Capture the cell that displays the provided text and extract its (x, y) central coordinate. 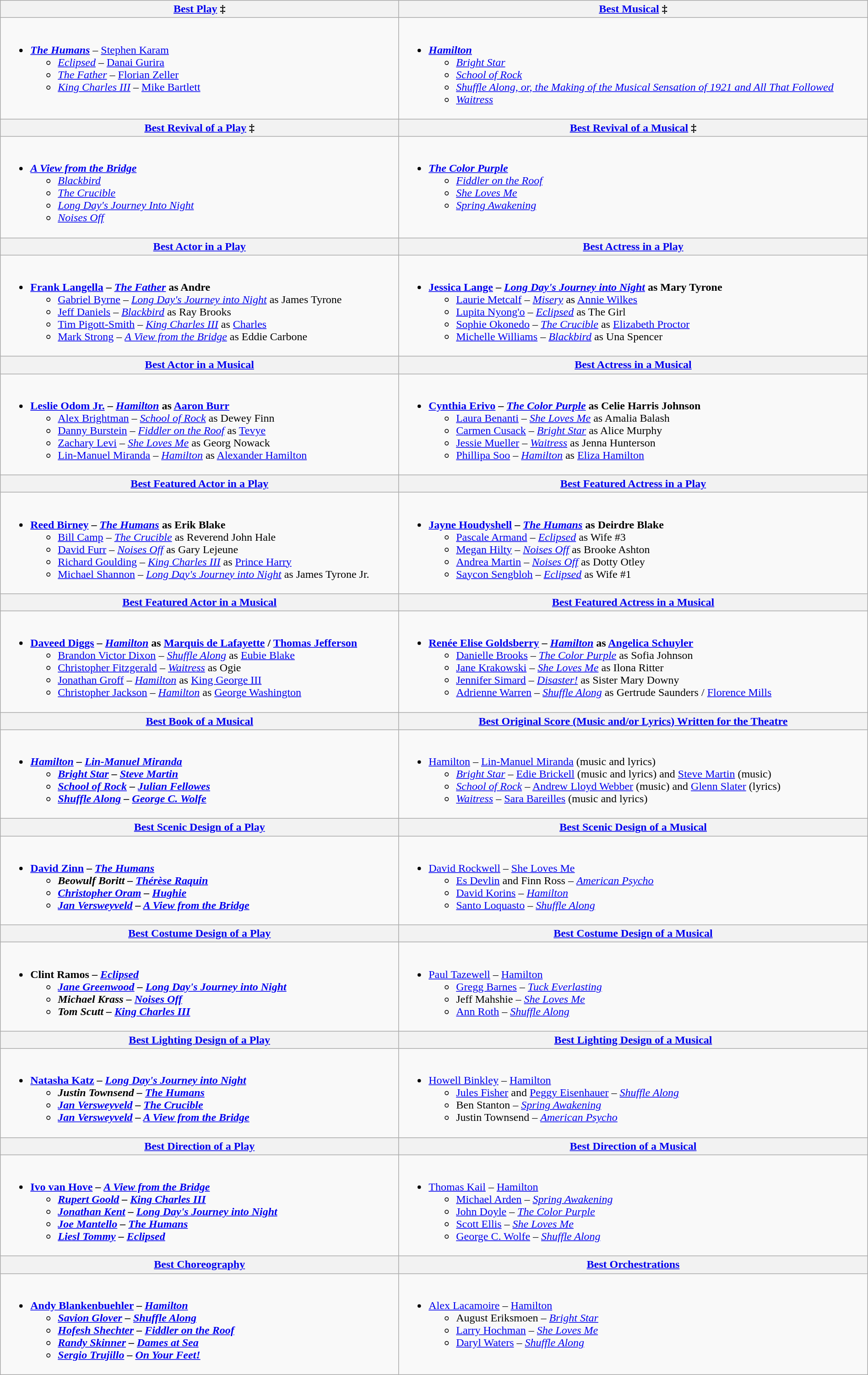
Best Featured Actor in a Play (200, 484)
HamiltonBright StarSchool of RockShuffle Along, or, the Making of the Musical Sensation of 1921 and All That FollowedWaitress (634, 69)
A View from the BridgeBlackbirdThe CrucibleLong Day's Journey Into NightNoises Off (200, 187)
Howell Binkley – HamiltonJules Fisher and Peggy Eisenhauer – Shuffle AlongBen Stanton – Spring AwakeningJustin Townsend – American Psycho (634, 1093)
The Humans – Stephen KaramEclipsed – Danai GuriraThe Father – Florian ZellerKing Charles III – Mike Bartlett (200, 69)
Best Direction of a Play (200, 1146)
Best Revival of a Musical ‡ (634, 128)
Paul Tazewell – HamiltonGregg Barnes – Tuck EverlastingJeff Mahshie – She Loves MeAnn Roth – Shuffle Along (634, 987)
Hamilton – Lin-Manuel MirandaBright Star – Steve MartinSchool of Rock – Julian FellowesShuffle Along – George C. Wolfe (200, 774)
Best Direction of a Musical (634, 1146)
Best Actress in a Musical (634, 365)
Best Actor in a Musical (200, 365)
Best Scenic Design of a Musical (634, 827)
Best Original Score (Music and/or Lyrics) Written for the Theatre (634, 721)
Best Revival of a Play ‡ (200, 128)
Natasha Katz – Long Day's Journey into NightJustin Townsend – The HumansJan Versweyveld – The CrucibleJan Versweyveld – A View from the Bridge (200, 1093)
Best Featured Actor in a Musical (200, 602)
Best Featured Actress in a Play (634, 484)
Alex Lacamoire – HamiltonAugust Eriksmoen – Bright StarLarry Hochman – She Loves MeDaryl Waters – Shuffle Along (634, 1324)
Best Costume Design of a Musical (634, 934)
The Color PurpleFiddler on the RoofShe Loves MeSpring Awakening (634, 187)
Best Lighting Design of a Musical (634, 1040)
Best Musical ‡ (634, 9)
Clint Ramos – EclipsedJane Greenwood – Long Day's Journey into NightMichael Krass – Noises OffTom Scutt – King Charles III (200, 987)
Best Lighting Design of a Play (200, 1040)
Best Costume Design of a Play (200, 934)
Best Play ‡ (200, 9)
Best Orchestrations (634, 1265)
Thomas Kail – HamiltonMichael Arden – Spring AwakeningJohn Doyle – The Color PurpleScott Ellis – She Loves MeGeorge C. Wolfe – Shuffle Along (634, 1205)
Best Actor in a Play (200, 246)
Best Actress in a Play (634, 246)
Best Featured Actress in a Musical (634, 602)
Best Choreography (200, 1265)
Best Scenic Design of a Play (200, 827)
Best Book of a Musical (200, 721)
David Rockwell – She Loves MeEs Devlin and Finn Ross – American PsychoDavid Korins – HamiltonSanto Loquasto – Shuffle Along (634, 880)
David Zinn – The HumansBeowulf Boritt – Thérèse RaquinChristopher Oram – HughieJan Versweyveld – A View from the Bridge (200, 880)
